Return (X, Y) of the center of cell containing provided text 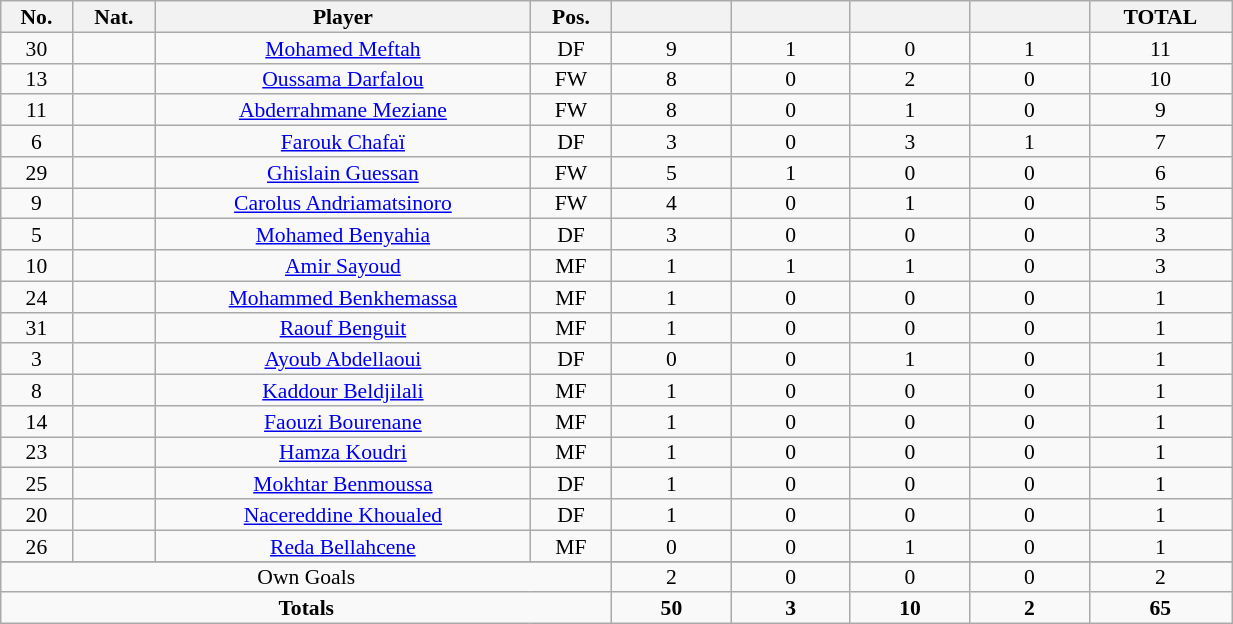
Nat. (114, 16)
TOTAL (1160, 16)
20 (36, 514)
25 (36, 484)
29 (36, 172)
Mohamed Benyahia (344, 234)
Player (344, 16)
Reda Bellahcene (344, 546)
Carolus Andriamatsinoro (344, 204)
Totals (306, 608)
Hamza Koudri (344, 452)
Mohamed Meftah (344, 48)
Kaddour Beldjilali (344, 390)
31 (36, 328)
14 (36, 422)
Pos. (571, 16)
13 (36, 78)
Abderrahmane Meziane (344, 110)
Farouk Chafaï (344, 142)
No. (36, 16)
Mokhtar Benmoussa (344, 484)
Oussama Darfalou (344, 78)
65 (1160, 608)
24 (36, 296)
Own Goals (306, 576)
7 (1160, 142)
Nacereddine Khoualed (344, 514)
Mohammed Benkhemassa (344, 296)
Amir Sayoud (344, 266)
26 (36, 546)
23 (36, 452)
50 (672, 608)
Ayoub Abdellaoui (344, 360)
4 (672, 204)
30 (36, 48)
Faouzi Bourenane (344, 422)
Raouf Benguit (344, 328)
Ghislain Guessan (344, 172)
